Scan for the cell matching the given text and deliver its (X, Y) coordinate at center. 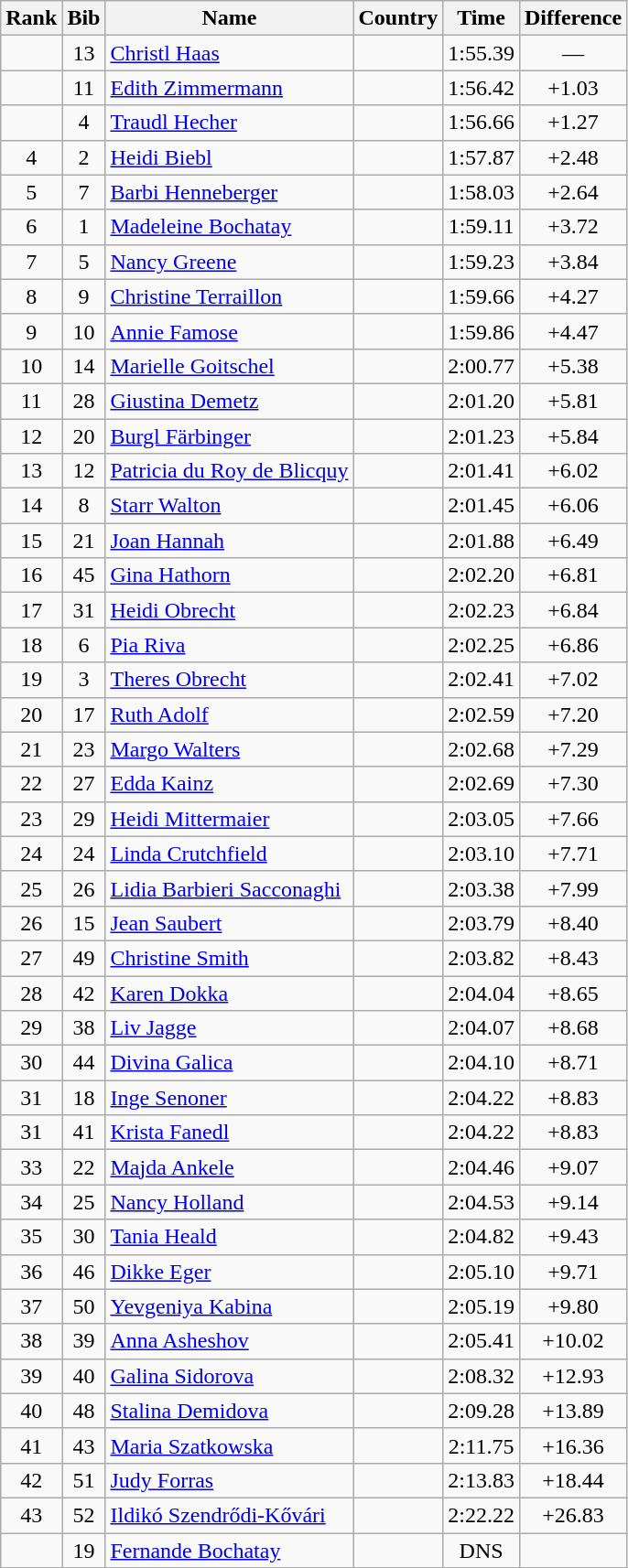
Margo Walters (229, 749)
2:00.77 (482, 366)
Country (398, 18)
2:04.82 (482, 1237)
Nancy Holland (229, 1202)
+7.20 (573, 714)
2:03.82 (482, 958)
+9.80 (573, 1306)
2:05.10 (482, 1272)
2:02.69 (482, 784)
2:11.75 (482, 1445)
Krista Fanedl (229, 1133)
+13.89 (573, 1411)
+6.02 (573, 471)
49 (84, 958)
Anna Asheshov (229, 1341)
2:02.59 (482, 714)
+7.02 (573, 680)
1:59.23 (482, 262)
2:08.32 (482, 1376)
Barbi Henneberger (229, 192)
Ruth Adolf (229, 714)
Heidi Obrecht (229, 610)
+3.72 (573, 227)
+3.84 (573, 262)
Inge Senoner (229, 1098)
Tania Heald (229, 1237)
+12.93 (573, 1376)
+5.38 (573, 366)
Marielle Goitschel (229, 366)
+26.83 (573, 1515)
Gina Hathorn (229, 575)
Madeleine Bochatay (229, 227)
+8.40 (573, 923)
+8.68 (573, 1028)
2:01.20 (482, 401)
Time (482, 18)
+16.36 (573, 1445)
Fernande Bochatay (229, 1551)
+2.48 (573, 157)
Pia Riva (229, 645)
Judy Forras (229, 1480)
Theres Obrecht (229, 680)
52 (84, 1515)
+8.71 (573, 1063)
+7.99 (573, 888)
1:59.66 (482, 296)
2:09.28 (482, 1411)
2:02.41 (482, 680)
+7.30 (573, 784)
Starr Walton (229, 506)
+6.49 (573, 541)
2:02.25 (482, 645)
+5.81 (573, 401)
Yevgeniya Kabina (229, 1306)
45 (84, 575)
+6.86 (573, 645)
2:04.04 (482, 993)
Bib (84, 18)
Karen Dokka (229, 993)
+1.03 (573, 88)
Joan Hannah (229, 541)
Stalina Demidova (229, 1411)
Linda Crutchfield (229, 854)
Burgl Färbinger (229, 436)
Majda Ankele (229, 1167)
Lidia Barbieri Sacconaghi (229, 888)
Dikke Eger (229, 1272)
+7.29 (573, 749)
+2.64 (573, 192)
50 (84, 1306)
Galina Sidorova (229, 1376)
Edda Kainz (229, 784)
48 (84, 1411)
1:59.86 (482, 331)
Annie Famose (229, 331)
Jean Saubert (229, 923)
1:55.39 (482, 53)
1:56.66 (482, 123)
51 (84, 1480)
Divina Galica (229, 1063)
+4.27 (573, 296)
2:01.45 (482, 506)
Name (229, 18)
36 (31, 1272)
Nancy Greene (229, 262)
Heidi Biebl (229, 157)
Difference (573, 18)
+9.07 (573, 1167)
DNS (482, 1551)
2:13.83 (482, 1480)
2:02.20 (482, 575)
Liv Jagge (229, 1028)
44 (84, 1063)
+4.47 (573, 331)
+6.81 (573, 575)
+5.84 (573, 436)
16 (31, 575)
2:04.07 (482, 1028)
+8.65 (573, 993)
Heidi Mittermaier (229, 819)
+6.06 (573, 506)
2:03.10 (482, 854)
2:04.46 (482, 1167)
34 (31, 1202)
35 (31, 1237)
+9.43 (573, 1237)
+10.02 (573, 1341)
+1.27 (573, 123)
2:01.23 (482, 436)
2:03.05 (482, 819)
1:57.87 (482, 157)
Edith Zimmermann (229, 88)
+7.66 (573, 819)
2:05.19 (482, 1306)
46 (84, 1272)
+6.84 (573, 610)
+8.43 (573, 958)
2 (84, 157)
2:04.10 (482, 1063)
37 (31, 1306)
33 (31, 1167)
2:04.53 (482, 1202)
+9.71 (573, 1272)
1:56.42 (482, 88)
2:03.38 (482, 888)
Ildikó Szendrődi-Kővári (229, 1515)
2:02.23 (482, 610)
2:05.41 (482, 1341)
— (573, 53)
Christl Haas (229, 53)
1:59.11 (482, 227)
Rank (31, 18)
Traudl Hecher (229, 123)
Giustina Demetz (229, 401)
Patricia du Roy de Blicquy (229, 471)
2:03.79 (482, 923)
+18.44 (573, 1480)
Christine Smith (229, 958)
2:22.22 (482, 1515)
Maria Szatkowska (229, 1445)
+9.14 (573, 1202)
1 (84, 227)
3 (84, 680)
2:01.41 (482, 471)
1:58.03 (482, 192)
2:02.68 (482, 749)
2:01.88 (482, 541)
+7.71 (573, 854)
Christine Terraillon (229, 296)
